Pinpoint the cell where the given text exists, returning its [X, Y] midpoint coordinate. 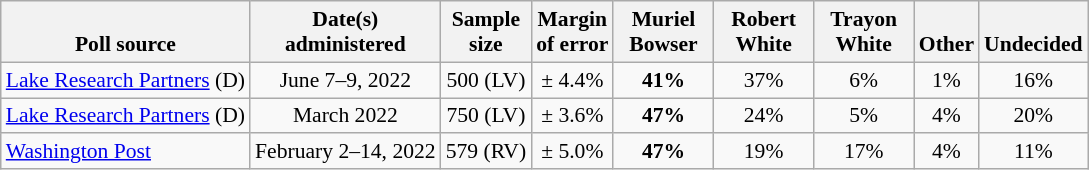
June 7–9, 2022 [346, 80]
500 (LV) [486, 80]
Undecided [1033, 32]
Washington Post [126, 152]
MurielBowser [663, 32]
± 3.6% [572, 116]
17% [864, 152]
16% [1033, 80]
6% [864, 80]
± 4.4% [572, 80]
TrayonWhite [864, 32]
RobertWhite [764, 32]
750 (LV) [486, 116]
5% [864, 116]
37% [764, 80]
February 2–14, 2022 [346, 152]
Samplesize [486, 32]
19% [764, 152]
1% [946, 80]
24% [764, 116]
Poll source [126, 32]
March 2022 [346, 116]
Other [946, 32]
20% [1033, 116]
Date(s)administered [346, 32]
579 (RV) [486, 152]
± 5.0% [572, 152]
41% [663, 80]
11% [1033, 152]
Marginof error [572, 32]
